Detect which cell encompasses the target text, then output its [x, y] center coordinate. 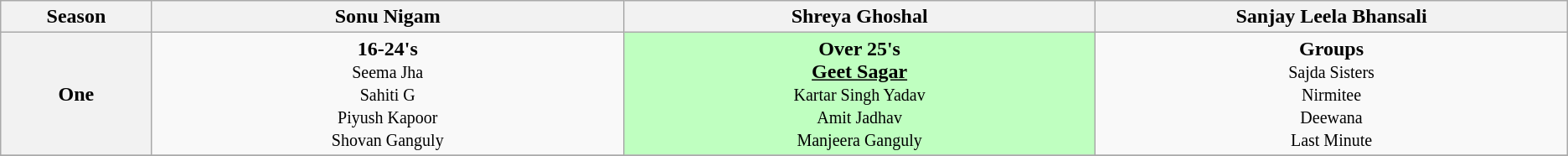
Sonu Nigam [387, 17]
One [76, 94]
Over 25'sGeet Sagar Kartar Singh YadavAmit JadhavManjeera Ganguly [859, 94]
GroupsSajda SistersNirmiteeDeewanaLast Minute [1332, 94]
Season [76, 17]
Shreya Ghoshal [859, 17]
16-24'sSeema JhaSahiti GPiyush KapoorShovan Ganguly [387, 94]
Sanjay Leela Bhansali [1332, 17]
